Output the [x, y] coordinate of the center of the cell containing the given text.  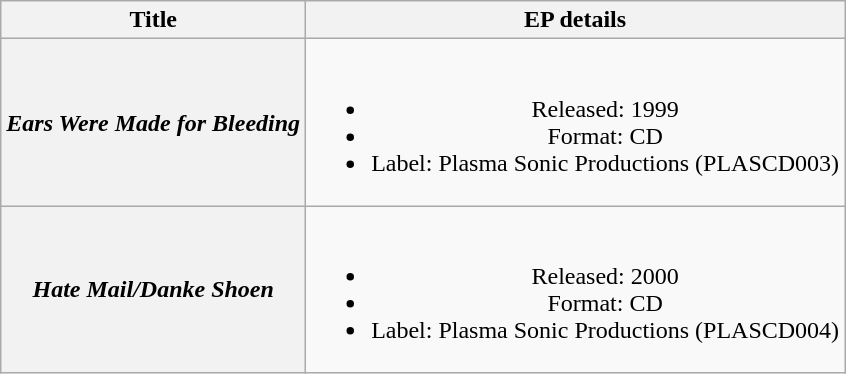
Released: 2000Format: CDLabel: Plasma Sonic Productions (PLASCD004) [576, 290]
Ears Were Made for Bleeding [154, 122]
EP details [576, 20]
Hate Mail/Danke Shoen [154, 290]
Released: 1999Format: CDLabel: Plasma Sonic Productions (PLASCD003) [576, 122]
Title [154, 20]
